Locate the cell with the specified text and output its [X, Y] center coordinate. 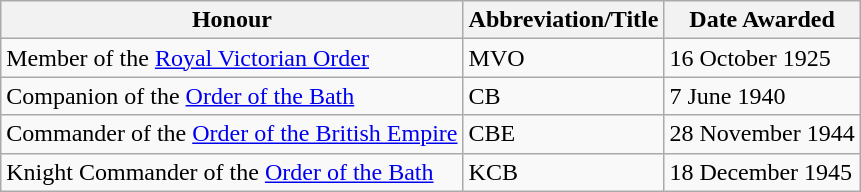
Honour [232, 20]
KCB [564, 172]
Companion of the Order of the Bath [232, 96]
Commander of the Order of the British Empire [232, 134]
Member of the Royal Victorian Order [232, 58]
MVO [564, 58]
Abbreviation/Title [564, 20]
7 June 1940 [762, 96]
16 October 1925 [762, 58]
CBE [564, 134]
Date Awarded [762, 20]
CB [564, 96]
18 December 1945 [762, 172]
28 November 1944 [762, 134]
Knight Commander of the Order of the Bath [232, 172]
